Locate the cell with the specified text and output its [x, y] center coordinate. 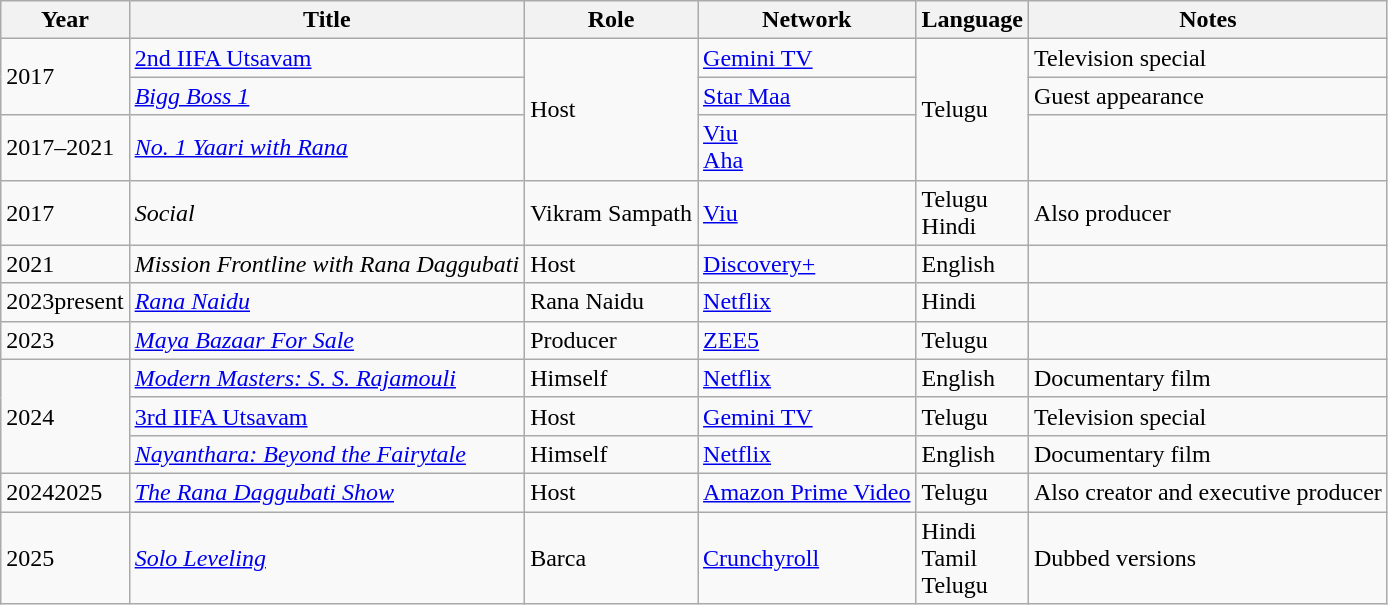
2025 [65, 558]
2023present [65, 302]
The Rana Daggubati Show [327, 492]
Hindi [972, 302]
Also producer [1208, 212]
Star Maa [807, 96]
No. 1 Yaari with Rana [327, 148]
Solo Leveling [327, 558]
Crunchyroll [807, 558]
2nd IIFA Utsavam [327, 58]
20242025 [65, 492]
TeluguHindi [972, 212]
Title [327, 20]
Social [327, 212]
2021 [65, 264]
Language [972, 20]
Bigg Boss 1 [327, 96]
Producer [612, 340]
Mission Frontline with Rana Daggubati [327, 264]
Nayanthara: Beyond the Fairytale [327, 454]
Modern Masters: S. S. Rajamouli [327, 378]
Role [612, 20]
2017–2021 [65, 148]
Amazon Prime Video [807, 492]
Viu [807, 212]
Vikram Sampath [612, 212]
Guest appearance [1208, 96]
Discovery+ [807, 264]
HindiTamilTelugu [972, 558]
Notes [1208, 20]
Maya Bazaar For Sale [327, 340]
Also creator and executive producer [1208, 492]
ViuAha [807, 148]
2023 [65, 340]
Dubbed versions [1208, 558]
Barca [612, 558]
Year [65, 20]
Network [807, 20]
ZEE5 [807, 340]
2024 [65, 416]
3rd IIFA Utsavam [327, 416]
